For the text-containing cell, return its midpoint in [X, Y] coordinate format. 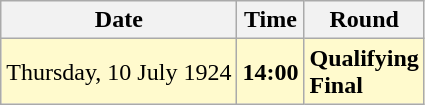
14:00 [270, 72]
Date [119, 20]
Time [270, 20]
Round [364, 20]
Thursday, 10 July 1924 [119, 72]
QualifyingFinal [364, 72]
